Extract the (X, Y) coordinate from the center of the cell holding the provided text.  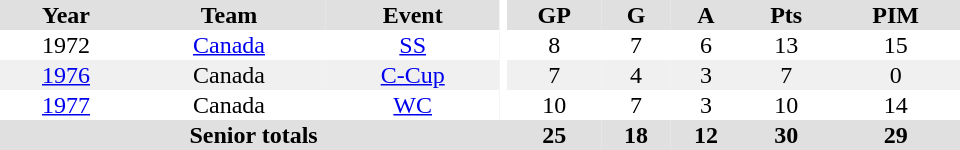
PIM (896, 15)
4 (636, 75)
1976 (66, 75)
Year (66, 15)
8 (554, 45)
13 (786, 45)
Senior totals (254, 135)
Event (412, 15)
WC (412, 105)
GP (554, 15)
14 (896, 105)
0 (896, 75)
SS (412, 45)
A (706, 15)
1972 (66, 45)
18 (636, 135)
C-Cup (412, 75)
15 (896, 45)
6 (706, 45)
30 (786, 135)
G (636, 15)
12 (706, 135)
1977 (66, 105)
Team (229, 15)
29 (896, 135)
Pts (786, 15)
25 (554, 135)
